Determine the (x, y) coordinate at the center of the cell enclosing the given text.  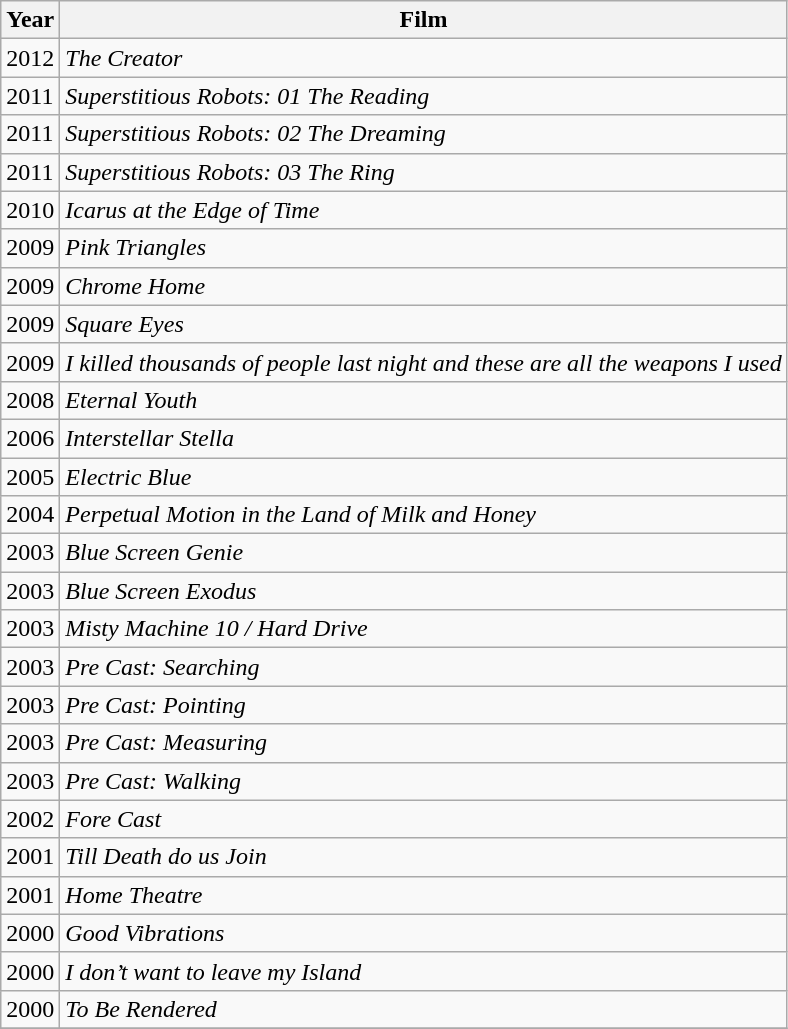
2012 (30, 58)
Good Vibrations (424, 933)
I killed thousands of people last night and these are all the weapons I used (424, 362)
2004 (30, 515)
Pink Triangles (424, 248)
2002 (30, 819)
Square Eyes (424, 324)
2010 (30, 210)
Icarus at the Edge of Time (424, 210)
Superstitious Robots: 03 The Ring (424, 172)
To Be Rendered (424, 1009)
Interstellar Stella (424, 438)
Pre Cast: Measuring (424, 743)
2008 (30, 400)
Superstitious Robots: 01 The Reading (424, 96)
I don’t want to leave my Island (424, 971)
Pre Cast: Searching (424, 667)
Superstitious Robots: 02 The Dreaming (424, 134)
Home Theatre (424, 895)
Misty Machine 10 / Hard Drive (424, 629)
Year (30, 20)
Till Death do us Join (424, 857)
Pre Cast: Walking (424, 781)
Film (424, 20)
2006 (30, 438)
The Creator (424, 58)
2005 (30, 477)
Blue Screen Exodus (424, 591)
Perpetual Motion in the Land of Milk and Honey (424, 515)
Eternal Youth (424, 400)
Electric Blue (424, 477)
Pre Cast: Pointing (424, 705)
Chrome Home (424, 286)
Fore Cast (424, 819)
Blue Screen Genie (424, 553)
